Search for the cell housing the specified text and yield its (X, Y) center coordinate. 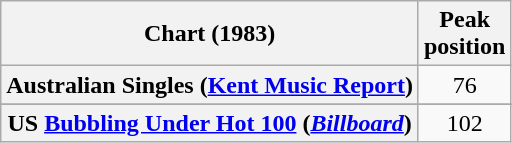
Chart (1983) (210, 34)
102 (464, 123)
76 (464, 85)
Peakposition (464, 34)
Australian Singles (Kent Music Report) (210, 85)
US Bubbling Under Hot 100 (Billboard) (210, 123)
